Find where the given text appears and provide that cell's center as (x, y) coordinate. 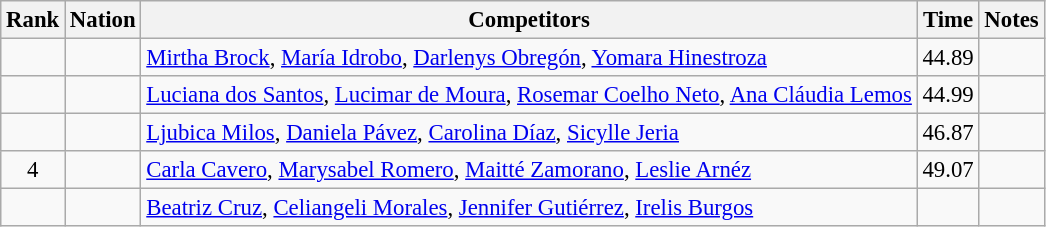
Mirtha Brock, María Idrobo, Darlenys Obregón, Yomara Hinestroza (529, 58)
46.87 (948, 133)
Time (948, 20)
Beatriz Cruz, Celiangeli Morales, Jennifer Gutiérrez, Irelis Burgos (529, 208)
44.89 (948, 58)
49.07 (948, 170)
Nation (103, 20)
Rank (33, 20)
Luciana dos Santos, Lucimar de Moura, Rosemar Coelho Neto, Ana Cláudia Lemos (529, 95)
Ljubica Milos, Daniela Pávez, Carolina Díaz, Sicylle Jeria (529, 133)
44.99 (948, 95)
Carla Cavero, Marysabel Romero, Maitté Zamorano, Leslie Arnéz (529, 170)
Competitors (529, 20)
Notes (1012, 20)
4 (33, 170)
